Capture the cell that displays the provided text and extract its (x, y) central coordinate. 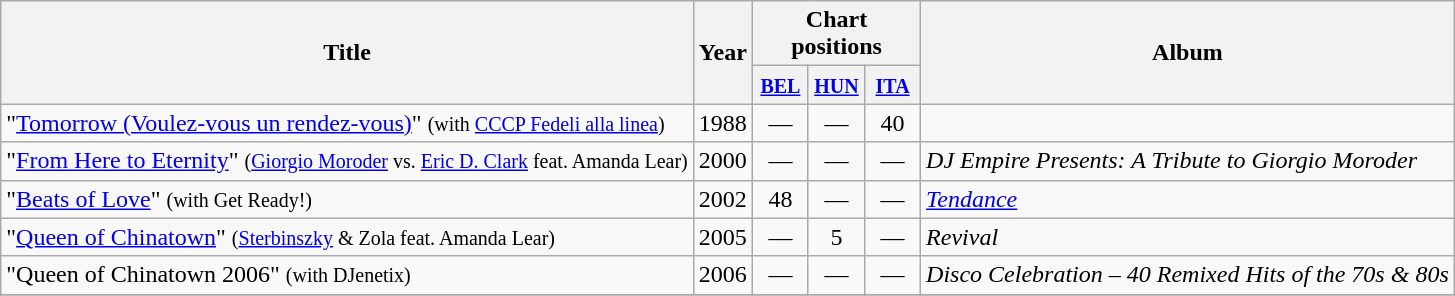
"Beats of Love" (with Get Ready!) (348, 199)
2006 (722, 275)
1988 (722, 123)
5 (836, 237)
Revival (1188, 237)
Tendance (1188, 199)
"From Here to Eternity" (Giorgio Moroder vs. Eric D. Clark feat. Amanda Lear) (348, 161)
2005 (722, 237)
2002 (722, 199)
Year (722, 52)
Disco Celebration – 40 Remixed Hits of the 70s & 80s (1188, 275)
"Queen of Chinatown" (Sterbinszky & Zola feat. Amanda Lear) (348, 237)
48 (780, 199)
Chart positions (836, 34)
Title (348, 52)
Album (1188, 52)
"Tomorrow (Voulez-vous un rendez-vous)" (with CCCP Fedeli alla linea) (348, 123)
40 (893, 123)
2000 (722, 161)
ITA (893, 85)
DJ Empire Presents: A Tribute to Giorgio Moroder (1188, 161)
HUN (836, 85)
"Queen of Chinatown 2006" (with DJenetix) (348, 275)
BEL (780, 85)
